Find where the given text appears and provide that cell's center as [x, y] coordinate. 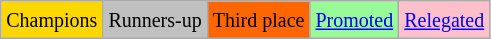
Relegated [444, 20]
Champions [52, 20]
Runners-up [155, 20]
Third place [258, 20]
Promoted [354, 20]
